Provide the (x, y) coordinate of the cell's center where the given text is located.  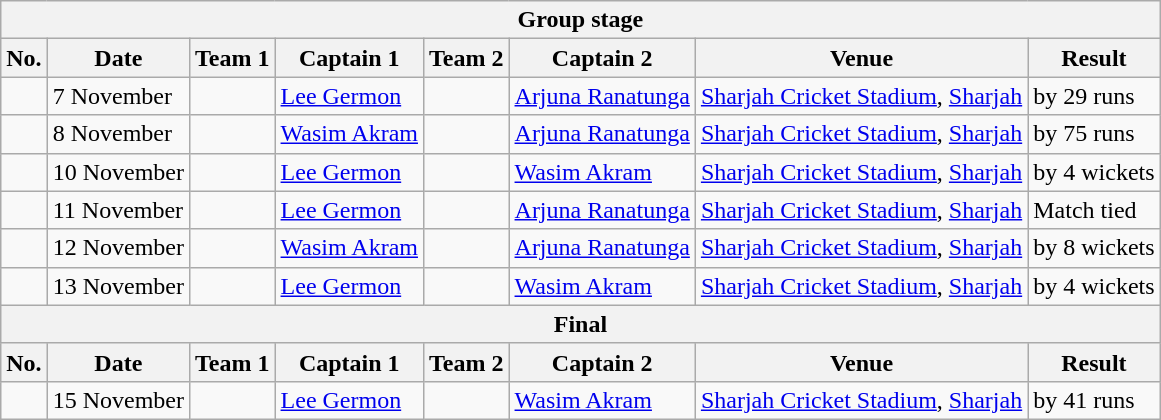
13 November (118, 286)
12 November (118, 248)
15 November (118, 400)
by 8 wickets (1094, 248)
7 November (118, 96)
by 29 runs (1094, 96)
8 November (118, 134)
Final (580, 324)
11 November (118, 210)
Group stage (580, 20)
Match tied (1094, 210)
by 41 runs (1094, 400)
10 November (118, 172)
by 75 runs (1094, 134)
